For the text-containing cell, return its midpoint in [x, y] coordinate format. 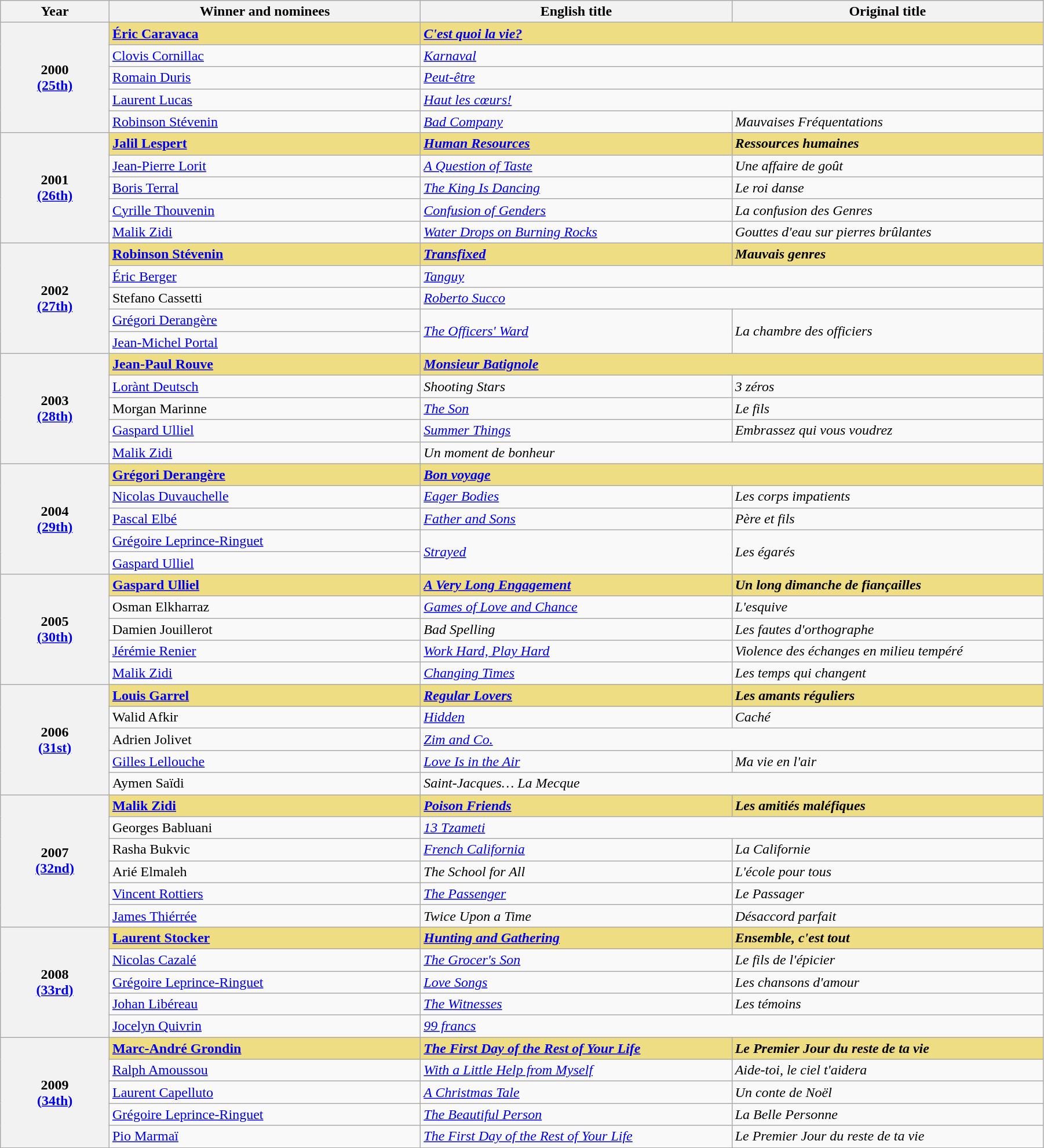
Roberto Succo [732, 298]
Le Passager [888, 894]
Adrien Jolivet [264, 739]
Zim and Co. [732, 739]
Stefano Cassetti [264, 298]
English title [576, 12]
Un conte de Noël [888, 1092]
Désaccord parfait [888, 916]
Cyrille Thouvenin [264, 210]
Les temps qui changent [888, 673]
Work Hard, Play Hard [576, 651]
Les chansons d'amour [888, 982]
Hidden [576, 717]
Le roi danse [888, 188]
L'école pour tous [888, 872]
Embrassez qui vous voudrez [888, 431]
Une affaire de goût [888, 166]
The School for All [576, 872]
Ressources humaines [888, 144]
Damien Jouillerot [264, 629]
With a Little Help from Myself [576, 1070]
Nicolas Duvauchelle [264, 497]
Jean-Pierre Lorit [264, 166]
13 Tzameti [732, 828]
Les égarés [888, 552]
Clovis Cornillac [264, 56]
Jean-Paul Rouve [264, 365]
Laurent Lucas [264, 100]
Mauvaises Fréquentations [888, 122]
2006(31st) [55, 739]
Aymen Saïdi [264, 783]
Pio Marmaï [264, 1136]
Morgan Marinne [264, 409]
Bad Spelling [576, 629]
Transfixed [576, 254]
Le fils de l'épicier [888, 960]
Boris Terral [264, 188]
Love Songs [576, 982]
Water Drops on Burning Rocks [576, 232]
Human Resources [576, 144]
Romain Duris [264, 78]
Year [55, 12]
Eager Bodies [576, 497]
Georges Babluani [264, 828]
Games of Love and Chance [576, 607]
Father and Sons [576, 519]
2007(32nd) [55, 861]
Love Is in the Air [576, 761]
L'esquive [888, 607]
A Very Long Engagement [576, 585]
Saint-Jacques… La Mecque [732, 783]
La confusion des Genres [888, 210]
Tanguy [732, 276]
Regular Lovers [576, 695]
Jean-Michel Portal [264, 342]
Changing Times [576, 673]
2005(30th) [55, 629]
2001(26th) [55, 188]
Jalil Lespert [264, 144]
Mauvais genres [888, 254]
Nicolas Cazalé [264, 960]
2004(29th) [55, 519]
Ma vie en l'air [888, 761]
Père et fils [888, 519]
The Officers' Ward [576, 331]
Louis Garrel [264, 695]
Osman Elkharraz [264, 607]
2003(28th) [55, 409]
Walid Afkir [264, 717]
Marc-André Grondin [264, 1048]
2008(33rd) [55, 982]
Pascal Elbé [264, 519]
Lorànt Deutsch [264, 387]
Jérémie Renier [264, 651]
The Grocer's Son [576, 960]
Ralph Amoussou [264, 1070]
James Thiérrée [264, 916]
Le fils [888, 409]
Hunting and Gathering [576, 938]
Gouttes d'eau sur pierres brûlantes [888, 232]
3 zéros [888, 387]
Johan Libéreau [264, 1004]
Éric Berger [264, 276]
The Witnesses [576, 1004]
Summer Things [576, 431]
Un moment de bonheur [732, 453]
Les corps impatients [888, 497]
Les témoins [888, 1004]
A Question of Taste [576, 166]
Éric Caravaca [264, 34]
Les fautes d'orthographe [888, 629]
2000(25th) [55, 78]
The Passenger [576, 894]
Winner and nominees [264, 12]
Les amants réguliers [888, 695]
Laurent Capelluto [264, 1092]
C'est quoi la vie? [732, 34]
2002(27th) [55, 298]
Arié Elmaleh [264, 872]
Twice Upon a Time [576, 916]
Bon voyage [732, 475]
Ensemble, c'est tout [888, 938]
Violence des échanges en milieu tempéré [888, 651]
Un long dimanche de fiançailles [888, 585]
2009(34th) [55, 1092]
Gilles Lellouche [264, 761]
The King Is Dancing [576, 188]
Rasha Bukvic [264, 850]
Poison Friends [576, 806]
La Belle Personne [888, 1114]
A Christmas Tale [576, 1092]
The Beautiful Person [576, 1114]
French California [576, 850]
Shooting Stars [576, 387]
The Son [576, 409]
Vincent Rottiers [264, 894]
Haut les cœurs! [732, 100]
Aide-toi, le ciel t'aidera [888, 1070]
99 francs [732, 1026]
Confusion of Genders [576, 210]
Strayed [576, 552]
Monsieur Batignole [732, 365]
La Californie [888, 850]
Original title [888, 12]
Jocelyn Quivrin [264, 1026]
Karnaval [732, 56]
Caché [888, 717]
La chambre des officiers [888, 331]
Peut-être [732, 78]
Laurent Stocker [264, 938]
Bad Company [576, 122]
Les amitiés maléfiques [888, 806]
